Extract the [X, Y] coordinate from the center of the cell holding the provided text.  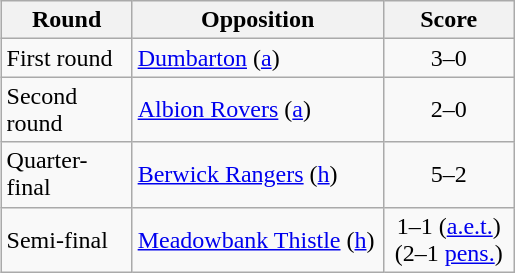
5–2 [448, 174]
Meadowbank Thistle (h) [258, 240]
3–0 [448, 58]
Round [66, 20]
Opposition [258, 20]
Semi-final [66, 240]
2–0 [448, 110]
Second round [66, 110]
1–1 (a.e.t.)(2–1 pens.) [448, 240]
Berwick Rangers (h) [258, 174]
First round [66, 58]
Quarter-final [66, 174]
Dumbarton (a) [258, 58]
Score [448, 20]
Albion Rovers (a) [258, 110]
